Capture the cell that displays the provided text and extract its (X, Y) central coordinate. 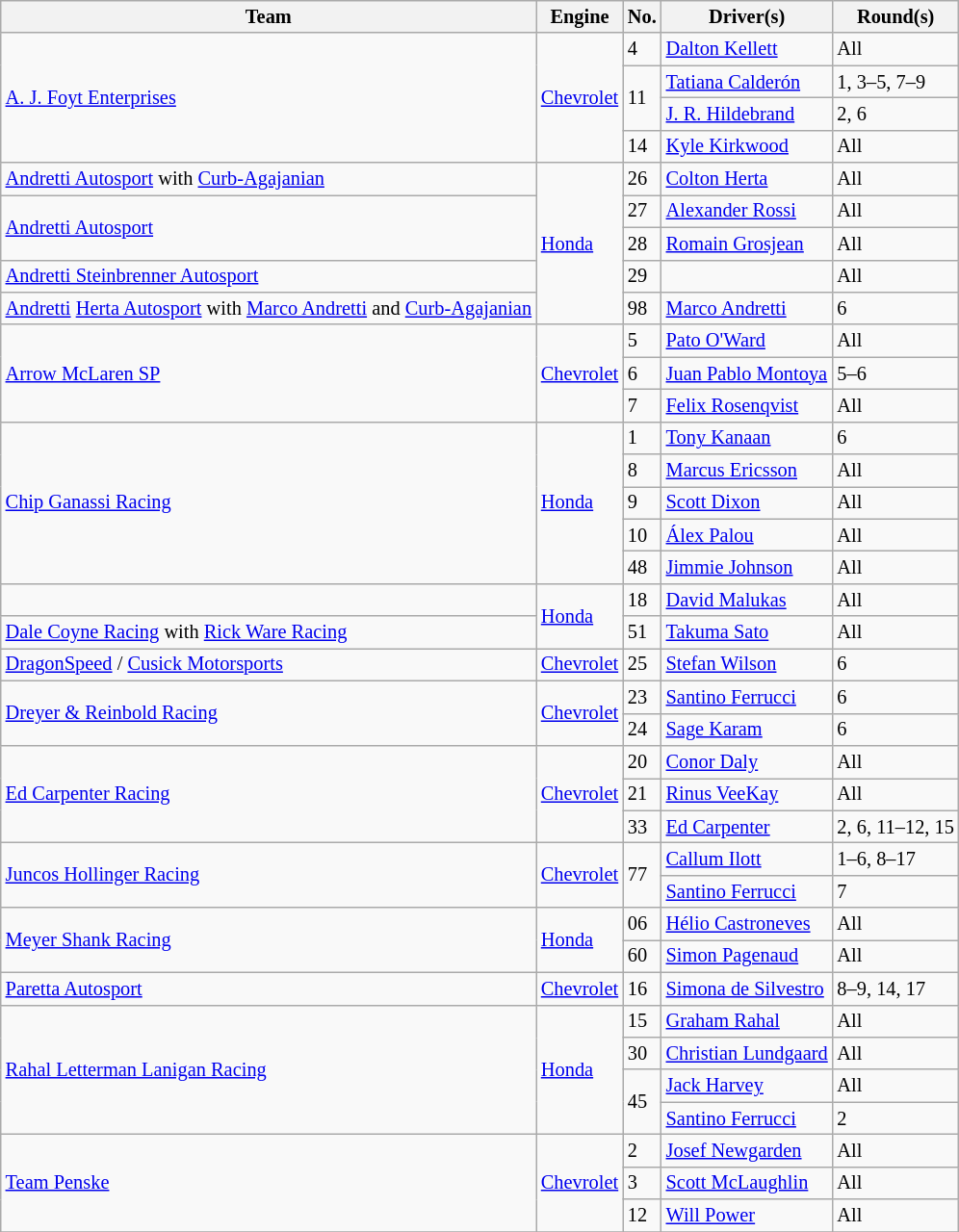
A. J. Foyt Enterprises (269, 98)
Stefan Wilson (747, 664)
2, 6 (895, 114)
28 (642, 244)
11 (642, 98)
26 (642, 179)
Rahal Letterman Lanigan Racing (269, 1070)
2, 6, 11–12, 15 (895, 827)
Dale Coyne Racing with Rick Ware Racing (269, 632)
10 (642, 535)
24 (642, 730)
Sage Karam (747, 730)
Christian Lundgaard (747, 1053)
16 (642, 988)
51 (642, 632)
Romain Grosjean (747, 244)
Alexander Rossi (747, 211)
20 (642, 761)
Driver(s) (747, 16)
Dalton Kellett (747, 49)
33 (642, 827)
Jack Harvey (747, 1086)
5–6 (895, 373)
Tatiana Calderón (747, 82)
Andretti Autosport with Curb-Agajanian (269, 179)
18 (642, 600)
Andretti Herta Autosport with Marco Andretti and Curb-Agajanian (269, 308)
Pato O'Ward (747, 341)
Dreyer & Reinbold Racing (269, 712)
DragonSpeed / Cusick Motorsports (269, 664)
21 (642, 794)
Team Penske (269, 1182)
Hélio Castroneves (747, 924)
Round(s) (895, 16)
No. (642, 16)
5 (642, 341)
3 (642, 1183)
J. R. Hildebrand (747, 114)
Scott Dixon (747, 502)
Conor Daly (747, 761)
23 (642, 697)
Callum Ilott (747, 859)
29 (642, 276)
Engine (580, 16)
Jimmie Johnson (747, 567)
Rinus VeeKay (747, 794)
Simon Pagenaud (747, 956)
Team (269, 16)
Arrow McLaren SP (269, 373)
30 (642, 1053)
Meyer Shank Racing (269, 939)
77 (642, 874)
14 (642, 146)
Simona de Silvestro (747, 988)
Will Power (747, 1216)
12 (642, 1216)
1–6, 8–17 (895, 859)
Tony Kanaan (747, 438)
Marcus Ericsson (747, 471)
9 (642, 502)
8–9, 14, 17 (895, 988)
06 (642, 924)
Scott McLaughlin (747, 1183)
Kyle Kirkwood (747, 146)
45 (642, 1101)
60 (642, 956)
98 (642, 308)
Graham Rahal (747, 1021)
15 (642, 1021)
Juan Pablo Montoya (747, 373)
David Malukas (747, 600)
27 (642, 211)
Josef Newgarden (747, 1150)
25 (642, 664)
Andretti Autosport (269, 227)
Paretta Autosport (269, 988)
Álex Palou (747, 535)
Takuma Sato (747, 632)
8 (642, 471)
Felix Rosenqvist (747, 405)
Chip Ganassi Racing (269, 502)
48 (642, 567)
Marco Andretti (747, 308)
Colton Herta (747, 179)
1, 3–5, 7–9 (895, 82)
1 (642, 438)
Ed Carpenter Racing (269, 793)
Juncos Hollinger Racing (269, 874)
Andretti Steinbrenner Autosport (269, 276)
4 (642, 49)
Ed Carpenter (747, 827)
